Return the [X, Y] coordinate for the center point of the cell that contains the specified text.  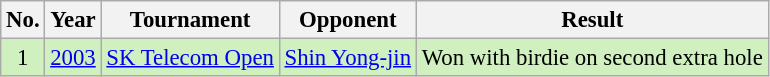
Shin Yong-jin [348, 58]
2003 [73, 58]
Result [592, 20]
Year [73, 20]
Won with birdie on second extra hole [592, 58]
No. [23, 20]
1 [23, 58]
Opponent [348, 20]
SK Telecom Open [190, 58]
Tournament [190, 20]
